Output the [X, Y] coordinate of the center of the cell containing the given text.  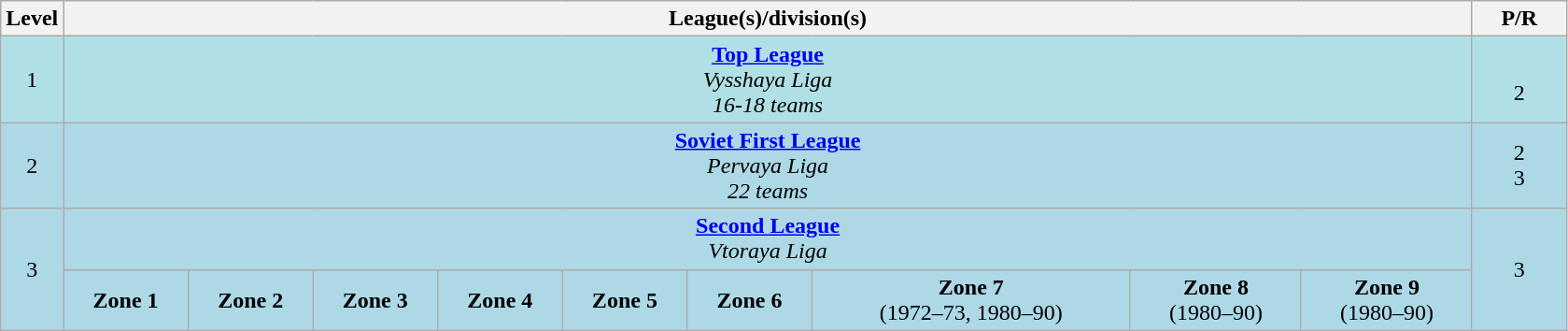
Soviet First LeaguePervaya Liga22 teams [768, 165]
Zone 4 [501, 299]
Zone 8(1980–90) [1216, 299]
Zone 7(1972–73, 1980–90) [971, 299]
Zone 6 [750, 299]
Second League Vtoraya Liga [768, 239]
Top LeagueVysshaya Liga16-18 teams [768, 79]
Zone 1 [126, 299]
Zone 9(1980–90) [1386, 299]
Level [32, 19]
League(s)/division(s) [768, 19]
Zone 3 [375, 299]
P/R [1519, 19]
Zone 2 [250, 299]
1 [32, 79]
Zone 5 [625, 299]
2 3 [1519, 165]
